Capture the cell that displays the provided text and extract its (x, y) central coordinate. 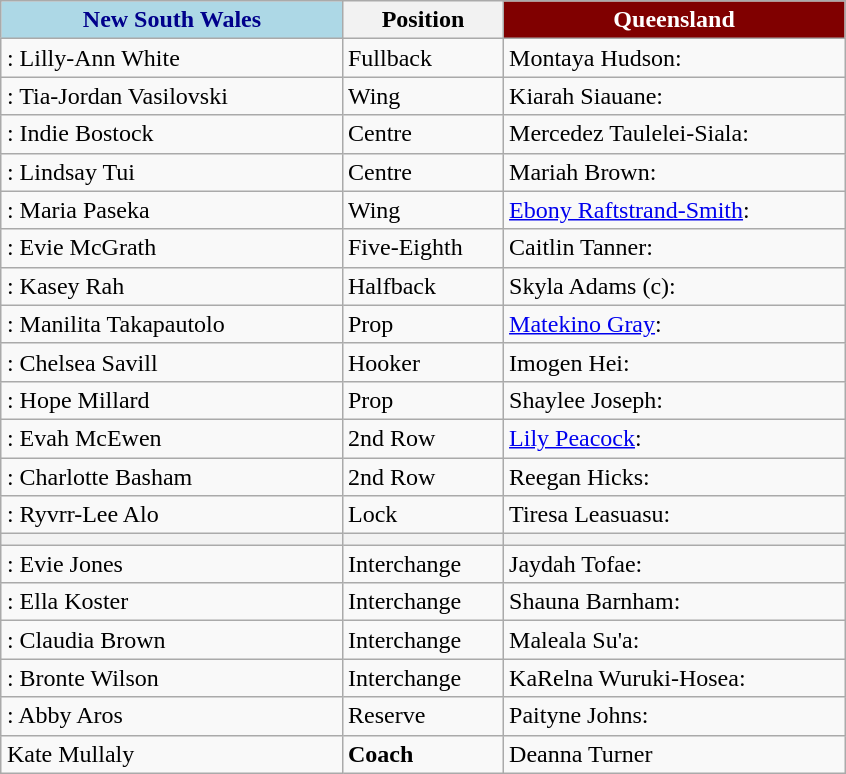
Caitlin Tanner: (674, 248)
: Manilita Takapautolo (172, 324)
: Hope Millard (172, 400)
Shaylee Joseph: (674, 400)
: Bronte Wilson (172, 678)
Paityne Johns: (674, 716)
: Ella Koster (172, 602)
Five-Eighth (422, 248)
Kate Mullaly (172, 754)
Lily Peacock: (674, 438)
Fullback (422, 58)
Tiresa Leasuasu: (674, 515)
Reserve (422, 716)
: Evie McGrath (172, 248)
Ebony Raftstrand-Smith: (674, 210)
: Maria Paseka (172, 210)
Reegan Hicks: (674, 477)
: Ryvrr-Lee Alo (172, 515)
Kiarah Siauane: (674, 96)
KaRelna Wuruki-Hosea: (674, 678)
Coach (422, 754)
Matekino Gray: (674, 324)
Montaya Hudson: (674, 58)
: Abby Aros (172, 716)
: Evah McEwen (172, 438)
New South Wales (172, 20)
Halfback (422, 286)
Mariah Brown: (674, 172)
: Tia-Jordan Vasilovski (172, 96)
Lock (422, 515)
Jaydah Tofae: (674, 564)
Skyla Adams (c): (674, 286)
Position (422, 20)
: Evie Jones (172, 564)
Hooker (422, 362)
Imogen Hei: (674, 362)
: Kasey Rah (172, 286)
Shauna Barnham: (674, 602)
: Charlotte Basham (172, 477)
Queensland (674, 20)
: Claudia Brown (172, 640)
Maleala Su'a: (674, 640)
: Chelsea Savill (172, 362)
: Indie Bostock (172, 134)
Mercedez Taulelei-Siala: (674, 134)
Deanna Turner (674, 754)
: Lindsay Tui (172, 172)
: Lilly-Ann White (172, 58)
